Locate the cell with the specified text and output its (x, y) center coordinate. 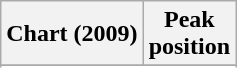
Chart (2009) (72, 34)
Peakposition (189, 34)
